Capture the cell that displays the provided text and extract its [x, y] central coordinate. 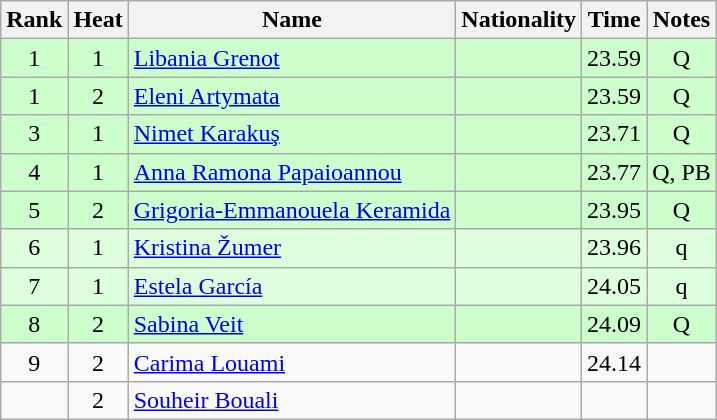
Nimet Karakuş [292, 134]
Libania Grenot [292, 58]
Eleni Artymata [292, 96]
Nationality [519, 20]
24.14 [614, 362]
Q, PB [682, 172]
Souheir Bouali [292, 400]
Grigoria-Emmanouela Keramida [292, 210]
4 [34, 172]
Time [614, 20]
23.95 [614, 210]
7 [34, 286]
Name [292, 20]
Carima Louami [292, 362]
9 [34, 362]
3 [34, 134]
24.05 [614, 286]
6 [34, 248]
23.96 [614, 248]
24.09 [614, 324]
23.77 [614, 172]
Heat [98, 20]
Notes [682, 20]
8 [34, 324]
Kristina Žumer [292, 248]
Estela García [292, 286]
Rank [34, 20]
5 [34, 210]
Anna Ramona Papaioannou [292, 172]
23.71 [614, 134]
Sabina Veit [292, 324]
